Detect which cell encompasses the target text, then output its [x, y] center coordinate. 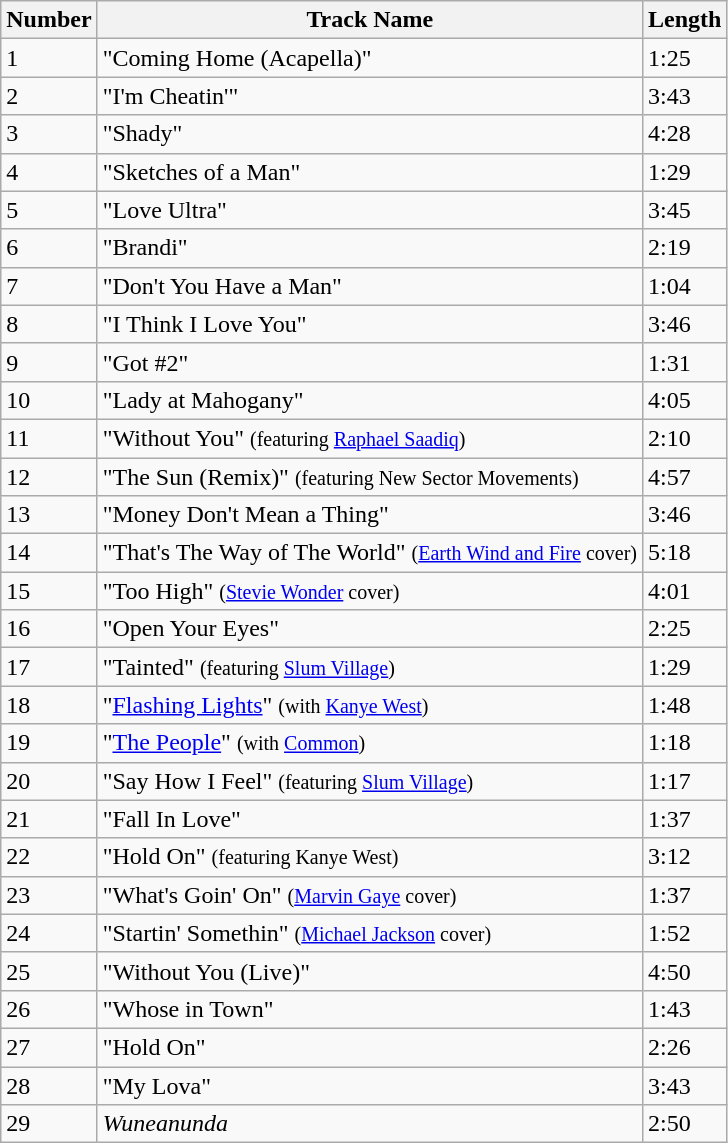
12 [49, 477]
"Got #2" [370, 362]
3 [49, 134]
29 [49, 1124]
2:26 [684, 1047]
13 [49, 515]
Length [684, 20]
15 [49, 591]
6 [49, 248]
5:18 [684, 553]
11 [49, 438]
Track Name [370, 20]
3:12 [684, 857]
"Fall In Love" [370, 819]
"Money Don't Mean a Thing" [370, 515]
"Brandi" [370, 248]
25 [49, 971]
1:43 [684, 1009]
"What's Goin' On" (Marvin Gaye cover) [370, 895]
1 [49, 58]
"Too High" (Stevie Wonder cover) [370, 591]
"Whose in Town" [370, 1009]
"Sketches of a Man" [370, 172]
19 [49, 743]
2:19 [684, 248]
4:01 [684, 591]
1:48 [684, 705]
"I Think I Love You" [370, 324]
"Love Ultra" [370, 210]
Wuneanunda [370, 1124]
"Coming Home (Acapella)" [370, 58]
22 [49, 857]
2 [49, 96]
27 [49, 1047]
4 [49, 172]
7 [49, 286]
"Hold On" [370, 1047]
1:52 [684, 933]
"Startin' Somethin" (Michael Jackson cover) [370, 933]
4:57 [684, 477]
1:17 [684, 781]
24 [49, 933]
1:25 [684, 58]
8 [49, 324]
16 [49, 629]
"The People" (with Common) [370, 743]
"Without You" (featuring Raphael Saadiq) [370, 438]
17 [49, 667]
"Tainted" (featuring Slum Village) [370, 667]
"Don't You Have a Man" [370, 286]
"Say How I Feel" (featuring Slum Village) [370, 781]
3:45 [684, 210]
5 [49, 210]
26 [49, 1009]
4:05 [684, 400]
2:10 [684, 438]
"The Sun (Remix)" (featuring New Sector Movements) [370, 477]
"Hold On" (featuring Kanye West) [370, 857]
"Flashing Lights" (with Kanye West) [370, 705]
"Lady at Mahogany" [370, 400]
21 [49, 819]
1:18 [684, 743]
"Without You (Live)" [370, 971]
"My Lova" [370, 1085]
Number [49, 20]
2:25 [684, 629]
20 [49, 781]
14 [49, 553]
23 [49, 895]
9 [49, 362]
"Shady" [370, 134]
10 [49, 400]
28 [49, 1085]
4:28 [684, 134]
18 [49, 705]
1:04 [684, 286]
1:31 [684, 362]
"Open Your Eyes" [370, 629]
4:50 [684, 971]
"That's The Way of The World" (Earth Wind and Fire cover) [370, 553]
2:50 [684, 1124]
"I'm Cheatin'" [370, 96]
